Determine the (X, Y) coordinate at the center of the cell enclosing the given text.  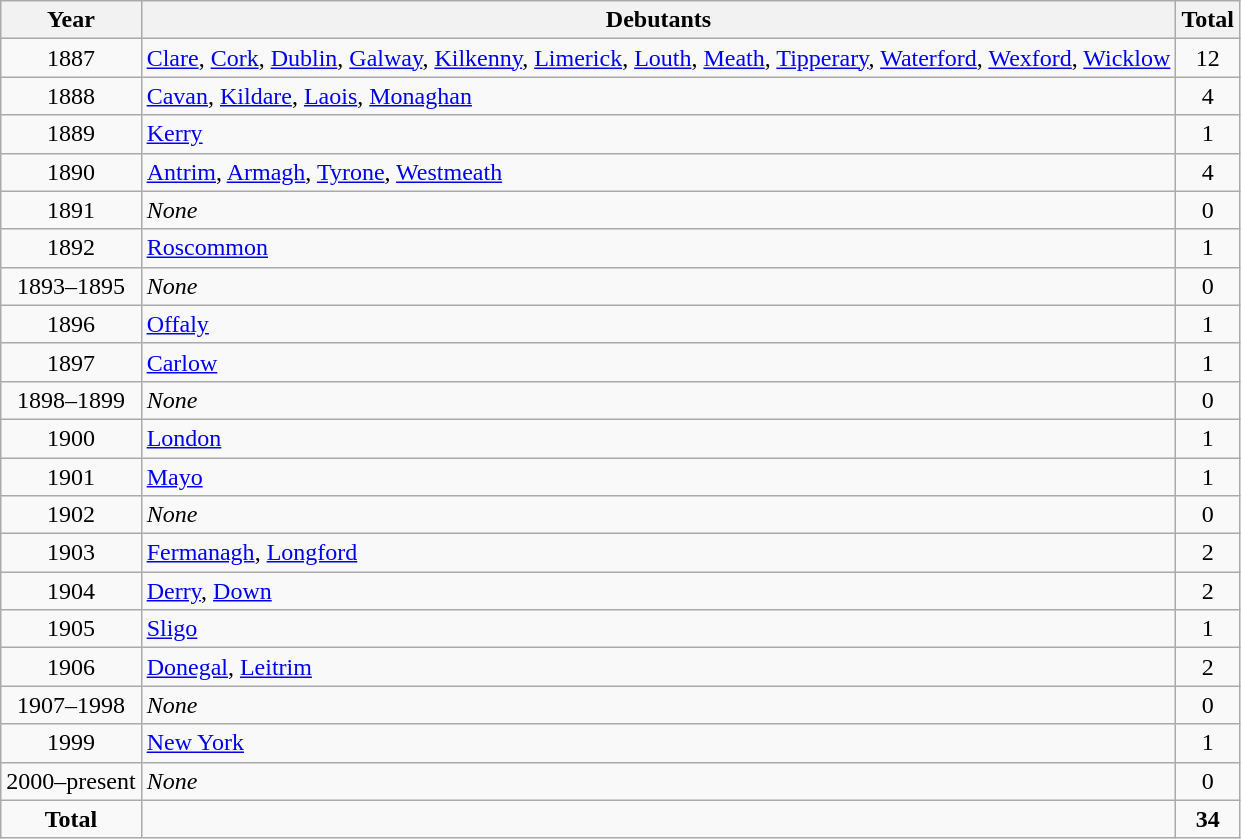
Cavan, Kildare, Laois, Monaghan (658, 96)
Sligo (658, 629)
1903 (71, 553)
1890 (71, 172)
1898–1899 (71, 400)
New York (658, 743)
Kerry (658, 134)
Derry, Down (658, 591)
1893–1895 (71, 286)
1896 (71, 324)
1904 (71, 591)
Year (71, 20)
1900 (71, 438)
Clare, Cork, Dublin, Galway, Kilkenny, Limerick, Louth, Meath, Tipperary, Waterford, Wexford, Wicklow (658, 58)
Carlow (658, 362)
1887 (71, 58)
Mayo (658, 477)
Antrim, Armagh, Tyrone, Westmeath (658, 172)
Offaly (658, 324)
12 (1208, 58)
1891 (71, 210)
2000–present (71, 781)
1888 (71, 96)
1892 (71, 248)
Donegal, Leitrim (658, 667)
1907–1998 (71, 705)
1905 (71, 629)
1999 (71, 743)
1902 (71, 515)
Fermanagh, Longford (658, 553)
1889 (71, 134)
1897 (71, 362)
1906 (71, 667)
Debutants (658, 20)
34 (1208, 819)
1901 (71, 477)
London (658, 438)
Roscommon (658, 248)
